From the cell containing the given text, extract its center point as (X, Y) coordinate. 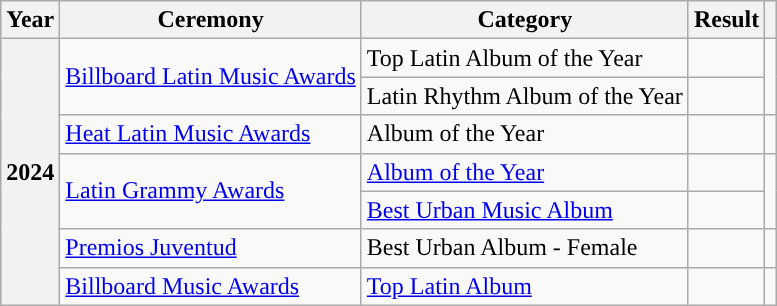
Billboard Latin Music Awards (211, 77)
Best Urban Album - Female (524, 248)
2024 (30, 172)
Best Urban Music Album (524, 210)
Ceremony (211, 20)
Top Latin Album of the Year (524, 58)
Billboard Music Awards (211, 286)
Category (524, 20)
Latin Rhythm Album of the Year (524, 96)
Latin Grammy Awards (211, 191)
Premios Juventud (211, 248)
Result (726, 20)
Top Latin Album (524, 286)
Heat Latin Music Awards (211, 134)
Year (30, 20)
